Search for the cell housing the specified text and yield its [x, y] center coordinate. 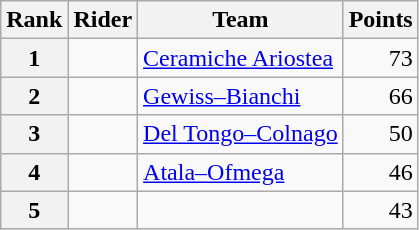
50 [380, 134]
43 [380, 210]
Rank [34, 20]
2 [34, 96]
Atala–Ofmega [241, 172]
Rider [103, 20]
Team [241, 20]
66 [380, 96]
5 [34, 210]
1 [34, 58]
4 [34, 172]
Gewiss–Bianchi [241, 96]
Ceramiche Ariostea [241, 58]
73 [380, 58]
3 [34, 134]
Del Tongo–Colnago [241, 134]
46 [380, 172]
Points [380, 20]
